Locate the cell with the specified text and output its [X, Y] center coordinate. 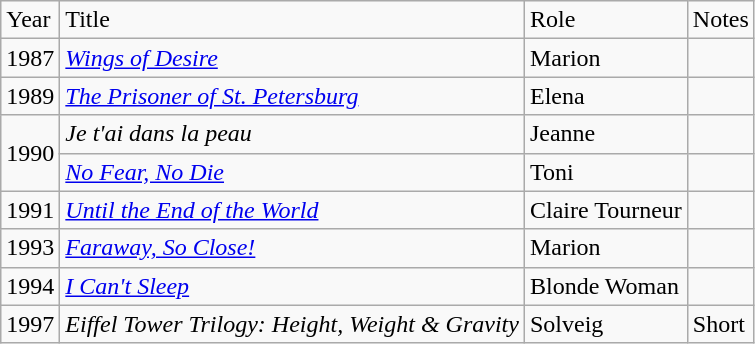
Until the End of the World [292, 210]
Year [30, 20]
Claire Tourneur [606, 210]
Title [292, 20]
Wings of Desire [292, 58]
1993 [30, 248]
Role [606, 20]
I Can't Sleep [292, 286]
Jeanne [606, 134]
Blonde Woman [606, 286]
Notes [720, 20]
No Fear, No Die [292, 172]
Elena [606, 96]
1991 [30, 210]
1987 [30, 58]
1994 [30, 286]
The Prisoner of St. Petersburg [292, 96]
1990 [30, 153]
Short [720, 324]
1989 [30, 96]
Solveig [606, 324]
1997 [30, 324]
Toni [606, 172]
Eiffel Tower Trilogy: Height, Weight & Gravity [292, 324]
Je t'ai dans la peau [292, 134]
Faraway, So Close! [292, 248]
